Return (x, y) of the center of cell containing provided text 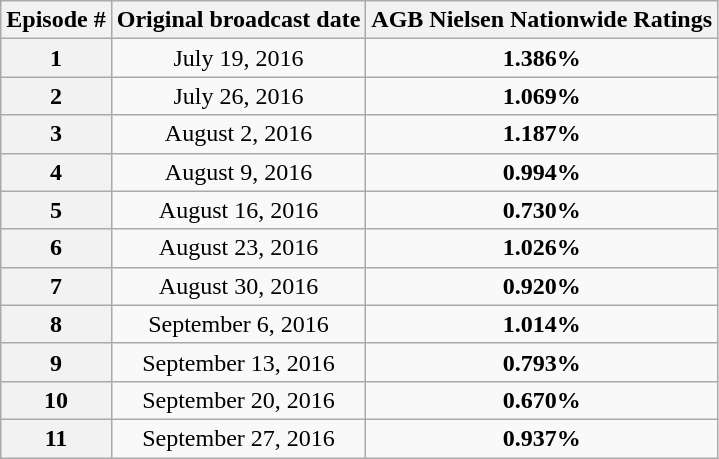
10 (56, 400)
August 23, 2016 (238, 248)
0.994% (542, 172)
3 (56, 134)
August 9, 2016 (238, 172)
1.014% (542, 324)
August 2, 2016 (238, 134)
9 (56, 362)
7 (56, 286)
AGB Nielsen Nationwide Ratings (542, 20)
Episode # (56, 20)
0.937% (542, 438)
August 30, 2016 (238, 286)
September 6, 2016 (238, 324)
September 20, 2016 (238, 400)
0.793% (542, 362)
0.670% (542, 400)
6 (56, 248)
5 (56, 210)
September 27, 2016 (238, 438)
1.069% (542, 96)
11 (56, 438)
Original broadcast date (238, 20)
July 19, 2016 (238, 58)
1 (56, 58)
1.187% (542, 134)
4 (56, 172)
0.730% (542, 210)
8 (56, 324)
September 13, 2016 (238, 362)
1.026% (542, 248)
1.386% (542, 58)
July 26, 2016 (238, 96)
2 (56, 96)
August 16, 2016 (238, 210)
0.920% (542, 286)
